Search for the cell housing the specified text and yield its (x, y) center coordinate. 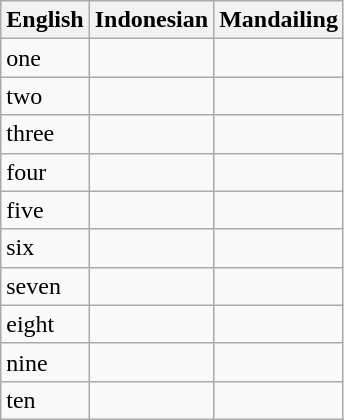
eight (45, 324)
five (45, 210)
three (45, 134)
Indonesian (151, 20)
English (45, 20)
seven (45, 286)
one (45, 58)
two (45, 96)
four (45, 172)
nine (45, 362)
Mandailing (279, 20)
ten (45, 400)
six (45, 248)
